Search for the cell housing the specified text and yield its [X, Y] center coordinate. 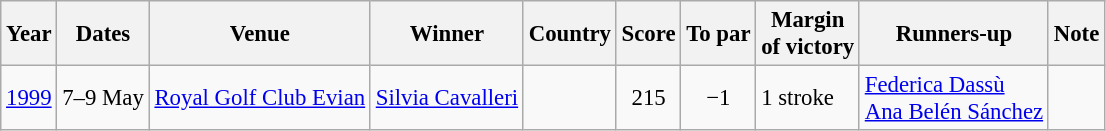
Federica Dassù Ana Belén Sánchez [954, 98]
Note [1076, 34]
Country [570, 34]
Winner [446, 34]
−1 [718, 98]
7–9 May [103, 98]
Royal Golf Club Evian [260, 98]
1 stroke [808, 98]
1999 [29, 98]
Dates [103, 34]
Score [648, 34]
To par [718, 34]
215 [648, 98]
Marginof victory [808, 34]
Silvia Cavalleri [446, 98]
Runners-up [954, 34]
Year [29, 34]
Venue [260, 34]
